From the cell containing the given text, extract its center point as [X, Y] coordinate. 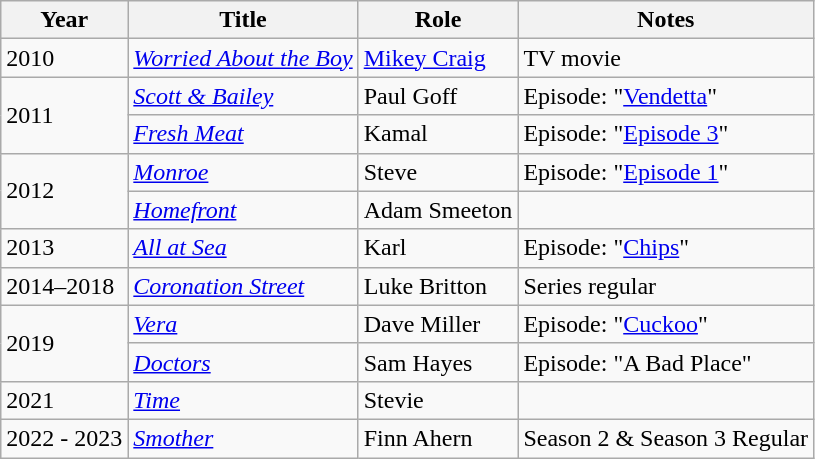
Title [243, 20]
Vera [243, 324]
Time [243, 400]
Sam Hayes [438, 362]
Year [64, 20]
Mikey Craig [438, 58]
Homefront [243, 210]
Monroe [243, 172]
Season 2 & Season 3 Regular [666, 438]
Episode: "Episode 1" [666, 172]
Episode: "Chips" [666, 248]
Notes [666, 20]
2022 - 2023 [64, 438]
Episode: "Episode 3" [666, 134]
2013 [64, 248]
Steve [438, 172]
Finn Ahern [438, 438]
Episode: "A Bad Place" [666, 362]
Karl [438, 248]
Stevie [438, 400]
2012 [64, 191]
2014–2018 [64, 286]
Episode: "Cuckoo" [666, 324]
2011 [64, 115]
Adam Smeeton [438, 210]
Dave Miller [438, 324]
Smother [243, 438]
Doctors [243, 362]
Paul Goff [438, 96]
Fresh Meat [243, 134]
2021 [64, 400]
Episode: "Vendetta" [666, 96]
TV movie [666, 58]
Kamal [438, 134]
Coronation Street [243, 286]
All at Sea [243, 248]
2019 [64, 343]
2010 [64, 58]
Worried About the Boy [243, 58]
Role [438, 20]
Scott & Bailey [243, 96]
Series regular [666, 286]
Luke Britton [438, 286]
